Find where the given text appears and provide that cell's center as [X, Y] coordinate. 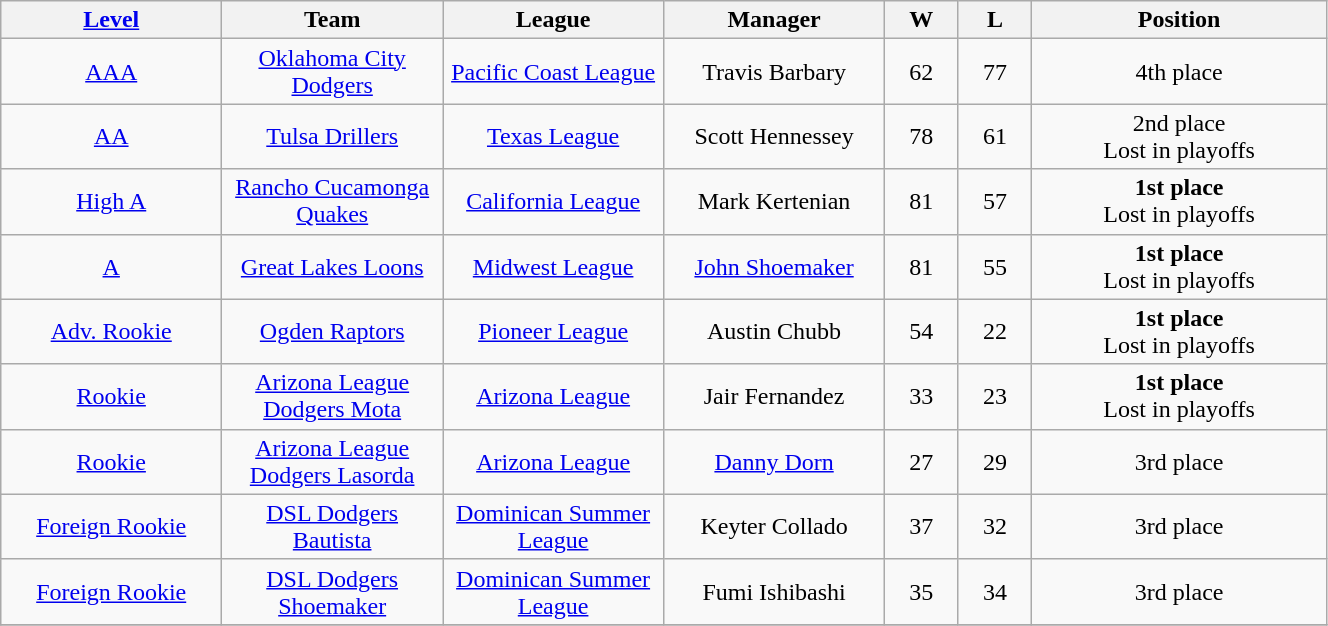
54 [922, 332]
W [922, 20]
Arizona League Dodgers Mota [332, 396]
A [112, 266]
Rancho Cucamonga Quakes [332, 202]
55 [995, 266]
Danny Dorn [774, 462]
AAA [112, 72]
62 [922, 72]
37 [922, 526]
32 [995, 526]
2nd place Lost in playoffs [1180, 136]
78 [922, 136]
61 [995, 136]
Manager [774, 20]
Jair Fernandez [774, 396]
AA [112, 136]
23 [995, 396]
Pioneer League [554, 332]
4th place [1180, 72]
Texas League [554, 136]
33 [922, 396]
John Shoemaker [774, 266]
1st placeLost in playoffs [1180, 332]
57 [995, 202]
Austin Chubb [774, 332]
Fumi Ishibashi [774, 592]
Ogden Raptors [332, 332]
California League [554, 202]
34 [995, 592]
DSL Dodgers Shoemaker [332, 592]
League [554, 20]
Team [332, 20]
Pacific Coast League [554, 72]
35 [922, 592]
Keyter Collado [774, 526]
Tulsa Drillers [332, 136]
Scott Hennessey [774, 136]
Arizona League Dodgers Lasorda [332, 462]
77 [995, 72]
L [995, 20]
Position [1180, 20]
Adv. Rookie [112, 332]
22 [995, 332]
27 [922, 462]
Travis Barbary [774, 72]
High A [112, 202]
Level [112, 20]
Midwest League [554, 266]
29 [995, 462]
DSL Dodgers Bautista [332, 526]
Mark Kertenian [774, 202]
Great Lakes Loons [332, 266]
Oklahoma City Dodgers [332, 72]
